Detect which cell encompasses the target text, then output its [x, y] center coordinate. 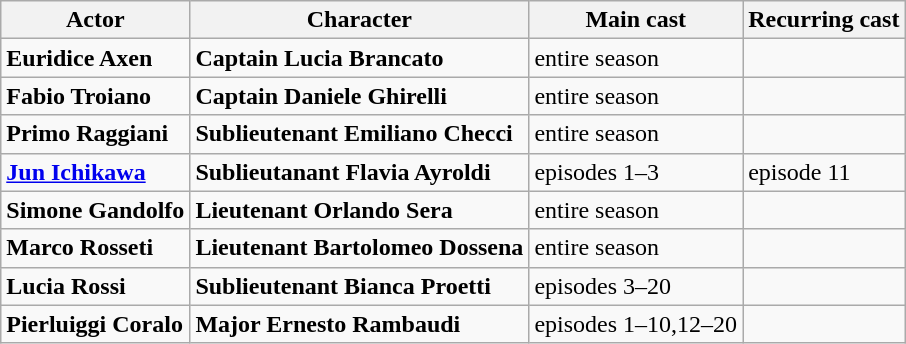
Jun Ichikawa [96, 172]
Actor [96, 20]
Fabio Troiano [96, 96]
Captain Lucia Brancato [360, 58]
Main cast [636, 20]
Recurring cast [824, 20]
Lucia Rossi [96, 286]
Sublieutanant Flavia Ayroldi [360, 172]
Marco Rosseti [96, 248]
Captain Daniele Ghirelli [360, 96]
episodes 1–10,12–20 [636, 324]
Character [360, 20]
Euridice Axen [96, 58]
episode 11 [824, 172]
episodes 1–3 [636, 172]
Sublieutenant Bianca Proetti [360, 286]
Simone Gandolfo [96, 210]
Sublieutenant Emiliano Checci [360, 134]
Lieutenant Orlando Sera [360, 210]
Lieutenant Bartolomeo Dossena [360, 248]
episodes 3–20 [636, 286]
Major Ernesto Rambaudi [360, 324]
Primo Raggiani [96, 134]
Pierluiggi Coralo [96, 324]
